Return the [x, y] coordinate for the center point of the cell that contains the specified text.  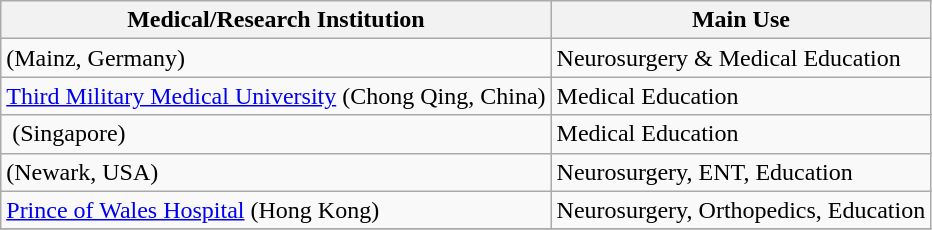
Neurosurgery, Orthopedics, Education [741, 210]
Neurosurgery, ENT, Education [741, 172]
Main Use [741, 20]
Medical/Research Institution [276, 20]
(Mainz, Germany) [276, 58]
(Singapore) [276, 134]
(Newark, USA) [276, 172]
Neurosurgery & Medical Education [741, 58]
Prince of Wales Hospital (Hong Kong) [276, 210]
Third Military Medical University (Chong Qing, China) [276, 96]
